Extract the [X, Y] coordinate from the center of the cell holding the provided text.  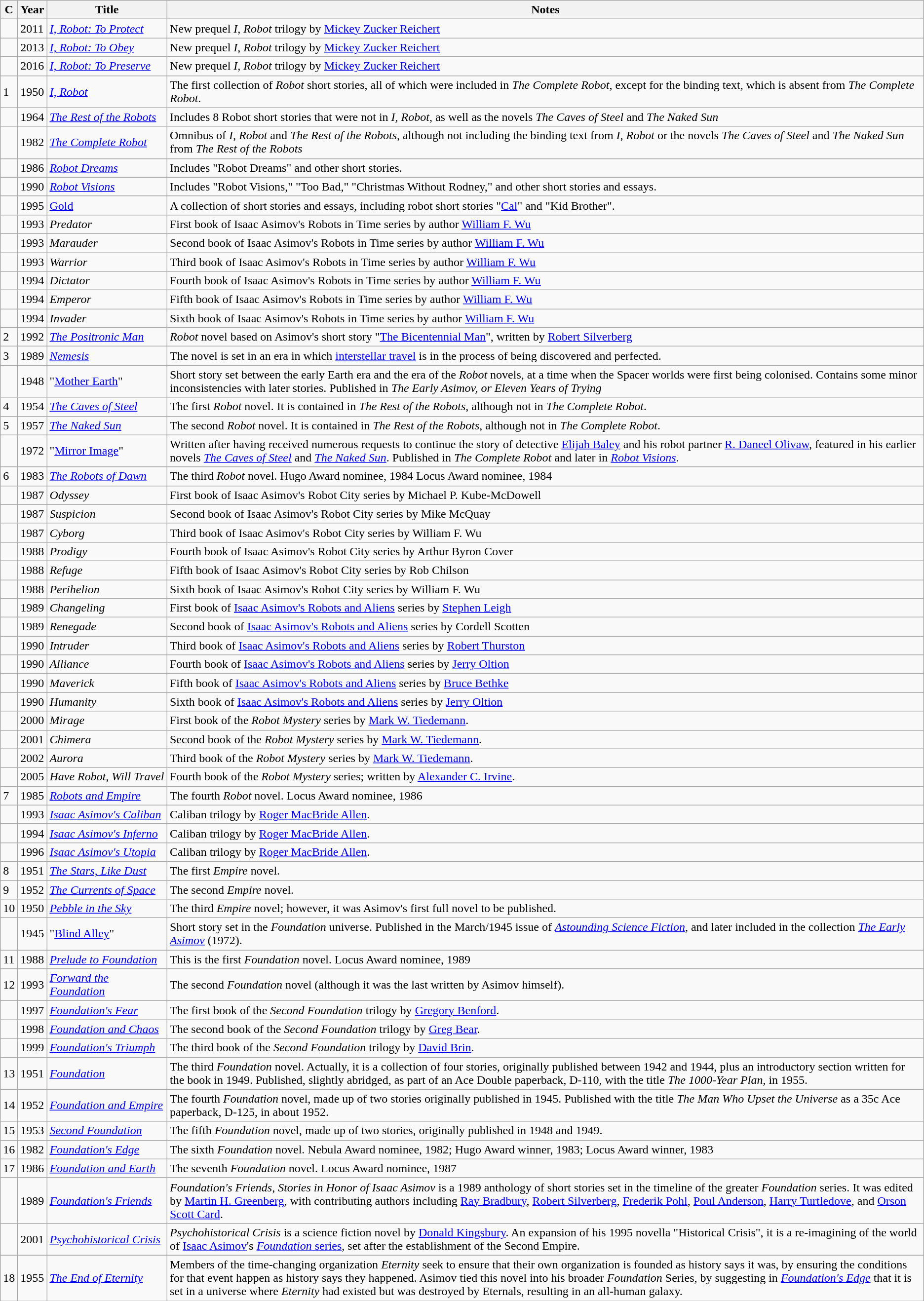
Dictator [107, 281]
Fourth book of Isaac Asimov's Robots in Time series by author William F. Wu [545, 281]
First book of the Robot Mystery series by Mark W. Tiedemann. [545, 721]
Fifth book of Isaac Asimov's Robot City series by Rob Chilson [545, 570]
The third book of the Second Foundation trilogy by David Brin. [545, 1048]
Prelude to Foundation [107, 959]
1955 [33, 1278]
16 [9, 1149]
2005 [33, 777]
First book of Isaac Asimov's Robot City series by Michael P. Kube-McDowell [545, 495]
1948 [33, 381]
Notes [545, 10]
Isaac Asimov's Utopia [107, 852]
The first Empire novel. [545, 871]
Humanity [107, 702]
A collection of short stories and essays, including robot short stories "Cal" and "Kid Brother". [545, 205]
Predator [107, 224]
Robot Dreams [107, 168]
First book of Isaac Asimov's Robots and Aliens series by Stephen Leigh [545, 608]
The Naked Sun [107, 425]
Fifth book of Isaac Asimov's Robots and Aliens series by Bruce Bethke [545, 683]
Isaac Asimov's Inferno [107, 833]
Prodigy [107, 551]
1 [9, 92]
1992 [33, 337]
C [9, 10]
The Positronic Man [107, 337]
The novel is set in an era in which interstellar travel is in the process of being discovered and perfected. [545, 356]
"Mirror Image" [107, 451]
The second Foundation novel (although it was the last written by Asimov himself). [545, 985]
Gold [107, 205]
1997 [33, 1010]
The seventh Foundation novel. Locus Award nominee, 1987 [545, 1168]
Second book of Isaac Asimov's Robots and Aliens series by Cordell Scotten [545, 627]
Odyssey [107, 495]
18 [9, 1278]
Foundation and Earth [107, 1168]
The fifth Foundation novel, made up of two stories, originally published in 1948 and 1949. [545, 1131]
Foundation's Triumph [107, 1048]
1972 [33, 451]
Title [107, 10]
The second Robot novel. It is contained in The Rest of the Robots, although not in The Complete Robot. [545, 425]
3 [9, 356]
Third book of Isaac Asimov's Robot City series by William F. Wu [545, 533]
Foundation and Chaos [107, 1029]
5 [9, 425]
Second book of Isaac Asimov's Robot City series by Mike McQuay [545, 514]
Emperor [107, 300]
1953 [33, 1131]
6 [9, 476]
2002 [33, 758]
The fourth Robot novel. Locus Award nominee, 1986 [545, 796]
Second Foundation [107, 1131]
"Blind Alley" [107, 934]
14 [9, 1106]
Year [33, 10]
I, Robot: To Obey [107, 47]
The first book of the Second Foundation trilogy by Gregory Benford. [545, 1010]
Suspicion [107, 514]
The Caves of Steel [107, 407]
15 [9, 1131]
Includes 8 Robot short stories that were not in I, Robot, as well as the novels The Caves of Steel and The Naked Sun [545, 117]
Marauder [107, 243]
The Stars, Like Dust [107, 871]
Alliance [107, 664]
11 [9, 959]
The second Empire novel. [545, 890]
First book of Isaac Asimov's Robots in Time series by author William F. Wu [545, 224]
Nemesis [107, 356]
Third book of the Robot Mystery series by Mark W. Tiedemann. [545, 758]
Cyborg [107, 533]
Fourth book of Isaac Asimov's Robots and Aliens series by Jerry Oltion [545, 664]
Includes "Robot Visions," "Too Bad," "Christmas Without Rodney," and other short stories and essays. [545, 187]
Aurora [107, 758]
4 [9, 407]
2000 [33, 721]
Refuge [107, 570]
Includes "Robot Dreams" and other short stories. [545, 168]
The third Robot novel. Hugo Award nominee, 1984 Locus Award nominee, 1984 [545, 476]
10 [9, 909]
Robots and Empire [107, 796]
Forward the Foundation [107, 985]
Foundation's Edge [107, 1149]
7 [9, 796]
Third book of Isaac Asimov's Robots and Aliens series by Robert Thurston [545, 646]
I, Robot [107, 92]
1983 [33, 476]
Fourth book of Isaac Asimov's Robot City series by Arthur Byron Cover [545, 551]
Sixth book of Isaac Asimov's Robots in Time series by author William F. Wu [545, 318]
1985 [33, 796]
Invader [107, 318]
1996 [33, 852]
Robot Visions [107, 187]
1995 [33, 205]
1957 [33, 425]
2 [9, 337]
This is the first Foundation novel. Locus Award nominee, 1989 [545, 959]
Foundation and Empire [107, 1106]
Foundation's Friends [107, 1200]
Fifth book of Isaac Asimov's Robots in Time series by author William F. Wu [545, 300]
2013 [33, 47]
The third Empire novel; however, it was Asimov's first full novel to be published. [545, 909]
17 [9, 1168]
2016 [33, 66]
1964 [33, 117]
1999 [33, 1048]
The Robots of Dawn [107, 476]
Sixth book of Isaac Asimov's Robot City series by William F. Wu [545, 589]
Renegade [107, 627]
Second book of Isaac Asimov's Robots in Time series by author William F. Wu [545, 243]
Sixth book of Isaac Asimov's Robots and Aliens series by Jerry Oltion [545, 702]
The sixth Foundation novel. Nebula Award nominee, 1982; Hugo Award winner, 1983; Locus Award winner, 1983 [545, 1149]
Fourth book of the Robot Mystery series; written by Alexander C. Irvine. [545, 777]
Isaac Asimov's Caliban [107, 814]
The Rest of the Robots [107, 117]
I, Robot: To Protect [107, 29]
8 [9, 871]
Changeling [107, 608]
Chimera [107, 739]
2011 [33, 29]
13 [9, 1073]
1998 [33, 1029]
Pebble in the Sky [107, 909]
1945 [33, 934]
Intruder [107, 646]
Foundation [107, 1073]
12 [9, 985]
9 [9, 890]
Perihelion [107, 589]
The second book of the Second Foundation trilogy by Greg Bear. [545, 1029]
Mirage [107, 721]
Second book of the Robot Mystery series by Mark W. Tiedemann. [545, 739]
1954 [33, 407]
Third book of Isaac Asimov's Robots in Time series by author William F. Wu [545, 262]
The End of Eternity [107, 1278]
Foundation's Fear [107, 1010]
The Currents of Space [107, 890]
The Complete Robot [107, 142]
I, Robot: To Preserve [107, 66]
Psychohistorical Crisis [107, 1239]
The first Robot novel. It is contained in The Rest of the Robots, although not in The Complete Robot. [545, 407]
Maverick [107, 683]
Robot novel based on Asimov's short story "The Bicentennial Man", written by Robert Silverberg [545, 337]
"Mother Earth" [107, 381]
Warrior [107, 262]
Have Robot, Will Travel [107, 777]
